Extract the [X, Y] coordinate from the center of the cell holding the provided text.  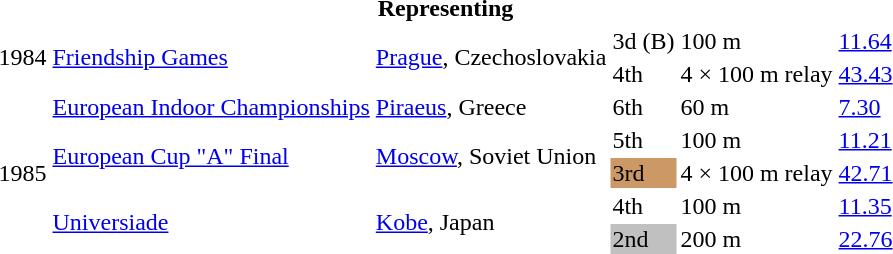
3rd [644, 173]
Piraeus, Greece [491, 107]
200 m [756, 239]
5th [644, 140]
6th [644, 107]
Friendship Games [211, 58]
Kobe, Japan [491, 222]
2nd [644, 239]
3d (B) [644, 41]
European Cup "A" Final [211, 156]
Universiade [211, 222]
European Indoor Championships [211, 107]
Prague, Czechoslovakia [491, 58]
Moscow, Soviet Union [491, 156]
60 m [756, 107]
